Search for the cell housing the specified text and yield its [X, Y] center coordinate. 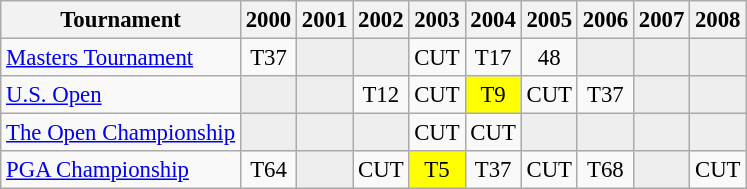
2002 [381, 20]
PGA Championship [121, 170]
T68 [605, 170]
Tournament [121, 20]
48 [549, 58]
2000 [268, 20]
T5 [437, 170]
2007 [661, 20]
2005 [549, 20]
The Open Championship [121, 133]
U.S. Open [121, 95]
T9 [493, 95]
2006 [605, 20]
2008 [718, 20]
T17 [493, 58]
T12 [381, 95]
2004 [493, 20]
Masters Tournament [121, 58]
2001 [325, 20]
2003 [437, 20]
T64 [268, 170]
